Search for the cell housing the specified text and yield its [x, y] center coordinate. 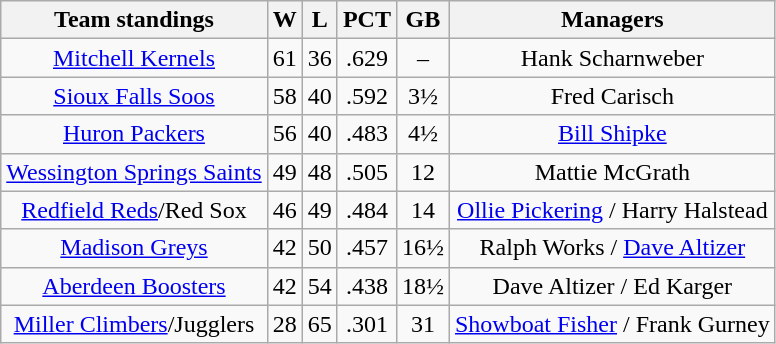
Managers [612, 20]
18½ [422, 286]
Redfield Reds/Red Sox [134, 210]
56 [284, 134]
Ollie Pickering / Harry Halstead [612, 210]
.301 [366, 324]
50 [320, 248]
48 [320, 172]
54 [320, 286]
3½ [422, 96]
Sioux Falls Soos [134, 96]
W [284, 20]
28 [284, 324]
14 [422, 210]
Mattie McGrath [612, 172]
Bill Shipke [612, 134]
4½ [422, 134]
.438 [366, 286]
L [320, 20]
31 [422, 324]
16½ [422, 248]
Showboat Fisher / Frank Gurney [612, 324]
Hank Scharnweber [612, 58]
Fred Carisch [612, 96]
.592 [366, 96]
65 [320, 324]
Miller Climbers/Jugglers [134, 324]
Huron Packers [134, 134]
.457 [366, 248]
.483 [366, 134]
Wessington Springs Saints [134, 172]
46 [284, 210]
12 [422, 172]
.629 [366, 58]
Madison Greys [134, 248]
Ralph Works / Dave Altizer [612, 248]
.484 [366, 210]
Mitchell Kernels [134, 58]
PCT [366, 20]
.505 [366, 172]
Team standings [134, 20]
Aberdeen Boosters [134, 286]
61 [284, 58]
GB [422, 20]
– [422, 58]
58 [284, 96]
Dave Altizer / Ed Karger [612, 286]
36 [320, 58]
